For the text-containing cell, return its midpoint in (x, y) coordinate format. 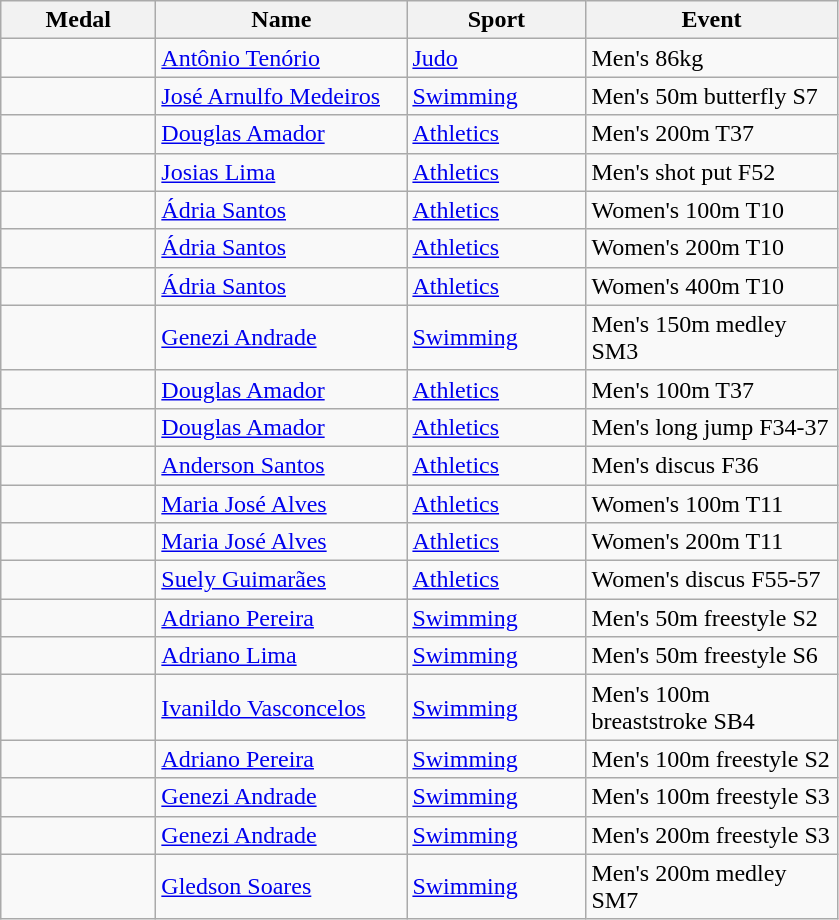
Judo (496, 58)
Men's 150m medley SM3 (712, 338)
Name (282, 20)
Men's 200m T37 (712, 134)
Event (712, 20)
Men's discus F36 (712, 465)
Adriano Lima (282, 656)
Sport (496, 20)
Women's 400m T10 (712, 286)
Suely Guimarães (282, 580)
Antônio Tenório (282, 58)
Women's discus F55-57 (712, 580)
Men's 50m freestyle S2 (712, 618)
Men's 100m T37 (712, 389)
Women's 200m T11 (712, 542)
Gledson Soares (282, 886)
Men's 100m breaststroke SB4 (712, 708)
Men's shot put F52 (712, 172)
Men's 50m freestyle S6 (712, 656)
Men's 50m butterfly S7 (712, 96)
Women's 200m T10 (712, 248)
Anderson Santos (282, 465)
José Arnulfo Medeiros (282, 96)
Women's 100m T11 (712, 503)
Men's 200m freestyle S3 (712, 835)
Women's 100m T10 (712, 210)
Men's 200m medley SM7 (712, 886)
Men's 100m freestyle S3 (712, 797)
Men's 86kg (712, 58)
Medal (78, 20)
Josias Lima (282, 172)
Ivanildo Vasconcelos (282, 708)
Men's long jump F34-37 (712, 427)
Men's 100m freestyle S2 (712, 759)
